Find where the given text appears and provide that cell's center as (X, Y) coordinate. 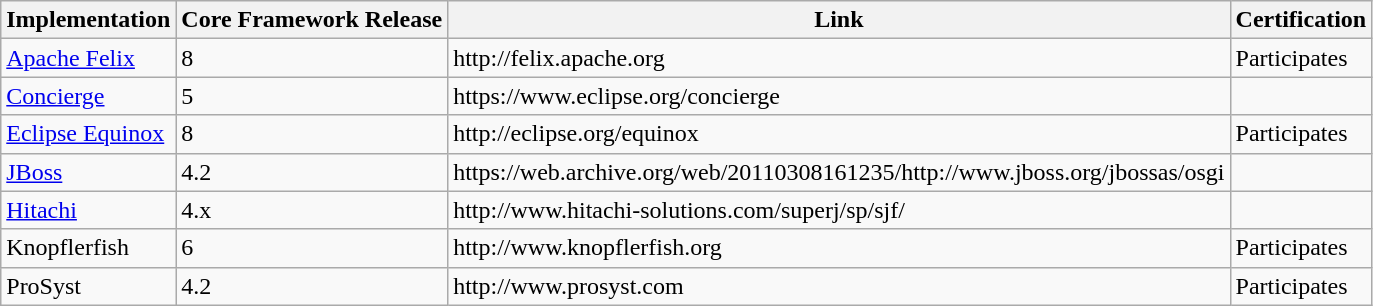
https://www.eclipse.org/concierge (839, 96)
http://felix.apache.org (839, 58)
ProSyst (88, 286)
Concierge (88, 96)
5 (312, 96)
Knopflerfish (88, 248)
Eclipse Equinox (88, 134)
http://www.prosyst.com (839, 286)
http://eclipse.org/equinox (839, 134)
Implementation (88, 20)
Core Framework Release (312, 20)
6 (312, 248)
https://web.archive.org/web/20110308161235/http://www.jboss.org/jbossas/osgi (839, 172)
JBoss (88, 172)
http://www.hitachi-solutions.com/superj/sp/sjf/ (839, 210)
Link (839, 20)
Certification (1301, 20)
Apache Felix (88, 58)
http://www.knopflerfish.org (839, 248)
Hitachi (88, 210)
4.x (312, 210)
